Pinpoint the cell where the given text exists, returning its [X, Y] midpoint coordinate. 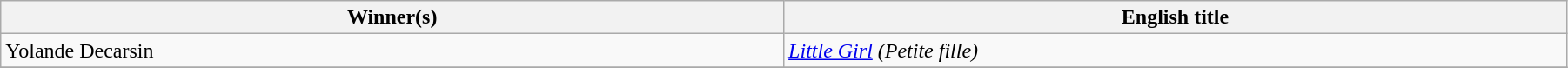
Little Girl (Petite fille) [1176, 51]
Yolande Decarsin [392, 51]
Winner(s) [392, 17]
English title [1176, 17]
